Identify which cell holds the provided text, then report its [X, Y] central coordinate. 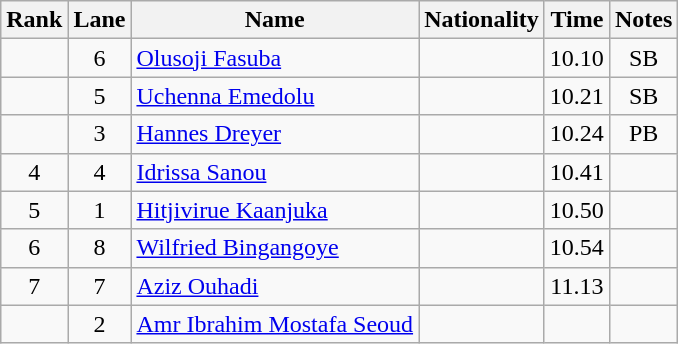
2 [100, 324]
10.50 [576, 210]
PB [643, 134]
10.54 [576, 248]
Time [576, 20]
10.41 [576, 172]
Wilfried Bingangoye [275, 248]
Lane [100, 20]
3 [100, 134]
Amr Ibrahim Mostafa Seoud [275, 324]
Idrissa Sanou [275, 172]
8 [100, 248]
1 [100, 210]
10.21 [576, 96]
Rank [34, 20]
Hannes Dreyer [275, 134]
Aziz Ouhadi [275, 286]
Hitjivirue Kaanjuka [275, 210]
11.13 [576, 286]
10.10 [576, 58]
Name [275, 20]
10.24 [576, 134]
Uchenna Emedolu [275, 96]
Olusoji Fasuba [275, 58]
Notes [643, 20]
Nationality [482, 20]
